Return the [X, Y] coordinate for the center point of the cell that contains the specified text.  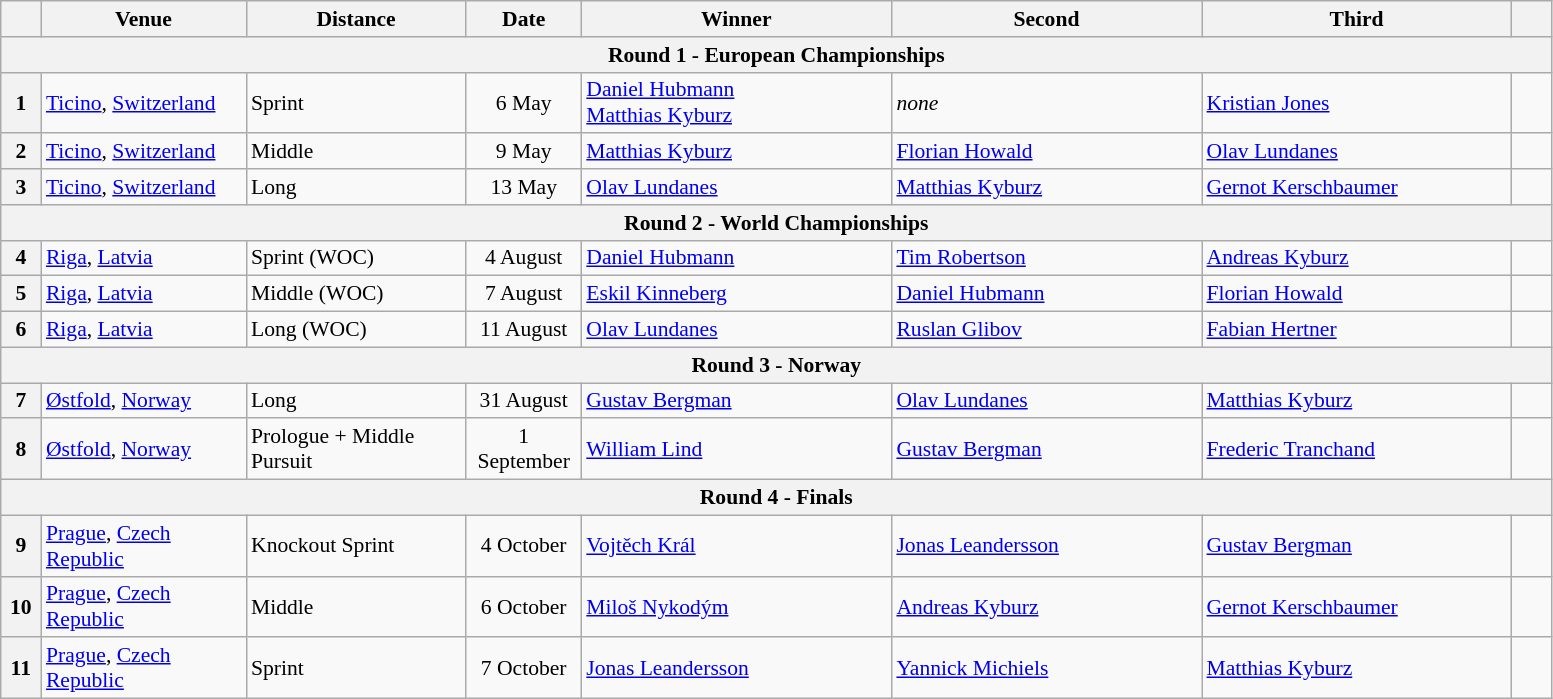
11 [21, 668]
Ruslan Glibov [1046, 330]
11 August [524, 330]
Long (WOC) [356, 330]
Round 2 - World Championships [776, 223]
Date [524, 19]
10 [21, 606]
Daniel Hubmann Matthias Kyburz [736, 102]
6 [21, 330]
7 August [524, 294]
Venue [144, 19]
6 May [524, 102]
7 [21, 401]
Round 4 - Finals [776, 498]
4 October [524, 546]
Vojtěch Král [736, 546]
7 October [524, 668]
1 [21, 102]
Kristian Jones [1357, 102]
6 October [524, 606]
9 [21, 546]
Third [1357, 19]
4 [21, 258]
Round 1 - European Championships [776, 55]
Distance [356, 19]
3 [21, 187]
Sprint (WOC) [356, 258]
1 September [524, 450]
Middle (WOC) [356, 294]
William Lind [736, 450]
5 [21, 294]
31 August [524, 401]
Fabian Hertner [1357, 330]
Yannick Michiels [1046, 668]
Knockout Sprint [356, 546]
Winner [736, 19]
2 [21, 152]
Second [1046, 19]
Prologue + Middle Pursuit [356, 450]
Tim Robertson [1046, 258]
Frederic Tranchand [1357, 450]
none [1046, 102]
4 August [524, 258]
Miloš Nykodým [736, 606]
13 May [524, 187]
8 [21, 450]
9 May [524, 152]
Round 3 - Norway [776, 365]
Eskil Kinneberg [736, 294]
